Detect which cell encompasses the target text, then output its (x, y) center coordinate. 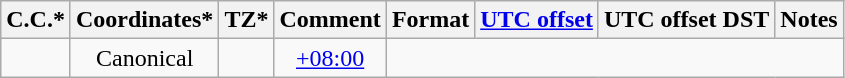
UTC offset DST (686, 20)
Format (430, 20)
TZ* (246, 20)
Coordinates* (144, 20)
UTC offset (537, 20)
+08:00 (330, 58)
Notes (809, 20)
Comment (330, 20)
Canonical (144, 58)
C.C.* (36, 20)
